Provide the [x, y] coordinate of the cell's center where the given text is located.  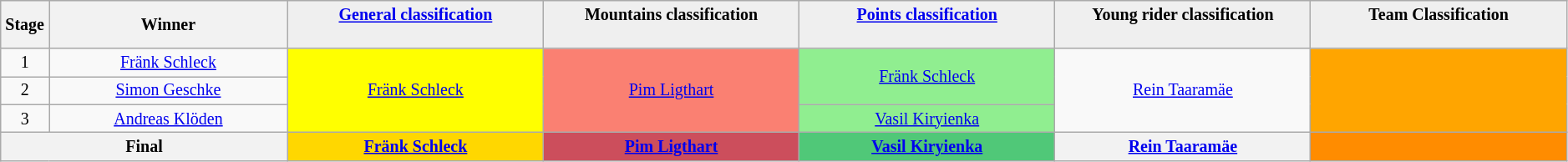
1 [25, 63]
2 [25, 90]
Stage [25, 25]
Simon Geschke [169, 90]
Team Classification [1439, 25]
3 [25, 119]
Points classification [927, 25]
Andreas Klöden [169, 119]
Mountains classification [671, 25]
General classification [415, 25]
Winner [169, 25]
Final [145, 147]
Young rider classification [1183, 25]
